Locate the cell with the specified text and output its [X, Y] center coordinate. 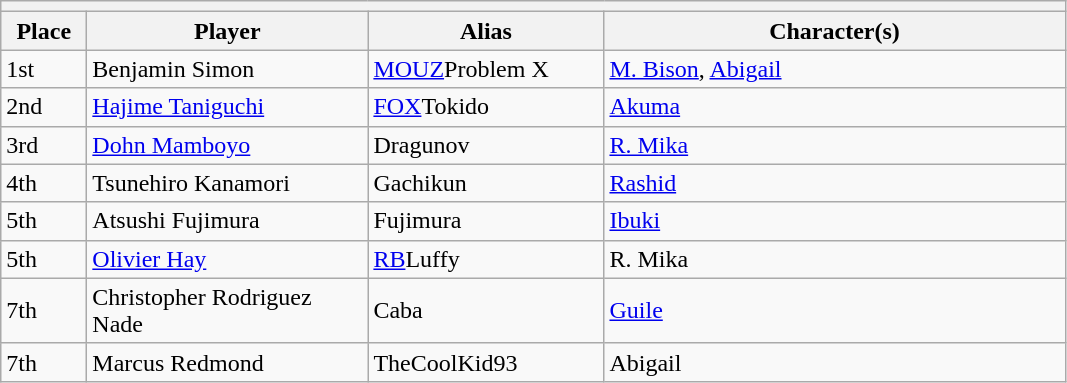
Hajime Taniguchi [228, 107]
Marcus Redmond [228, 362]
Fujimura [486, 221]
3rd [44, 145]
Ibuki [834, 221]
Dohn Mamboyo [228, 145]
Akuma [834, 107]
4th [44, 183]
Place [44, 31]
Alias [486, 31]
Olivier Hay [228, 259]
RBLuffy [486, 259]
Player [228, 31]
TheCoolKid93 [486, 362]
Atsushi Fujimura [228, 221]
FOXTokido [486, 107]
2nd [44, 107]
Tsunehiro Kanamori [228, 183]
Rashid [834, 183]
1st [44, 69]
Christopher Rodriguez Nade [228, 310]
M. Bison, Abigail [834, 69]
Benjamin Simon [228, 69]
Caba [486, 310]
Dragunov [486, 145]
Gachikun [486, 183]
Abigail [834, 362]
MOUZProblem X [486, 69]
Character(s) [834, 31]
Guile [834, 310]
